For the text-containing cell, return its midpoint in [X, Y] coordinate format. 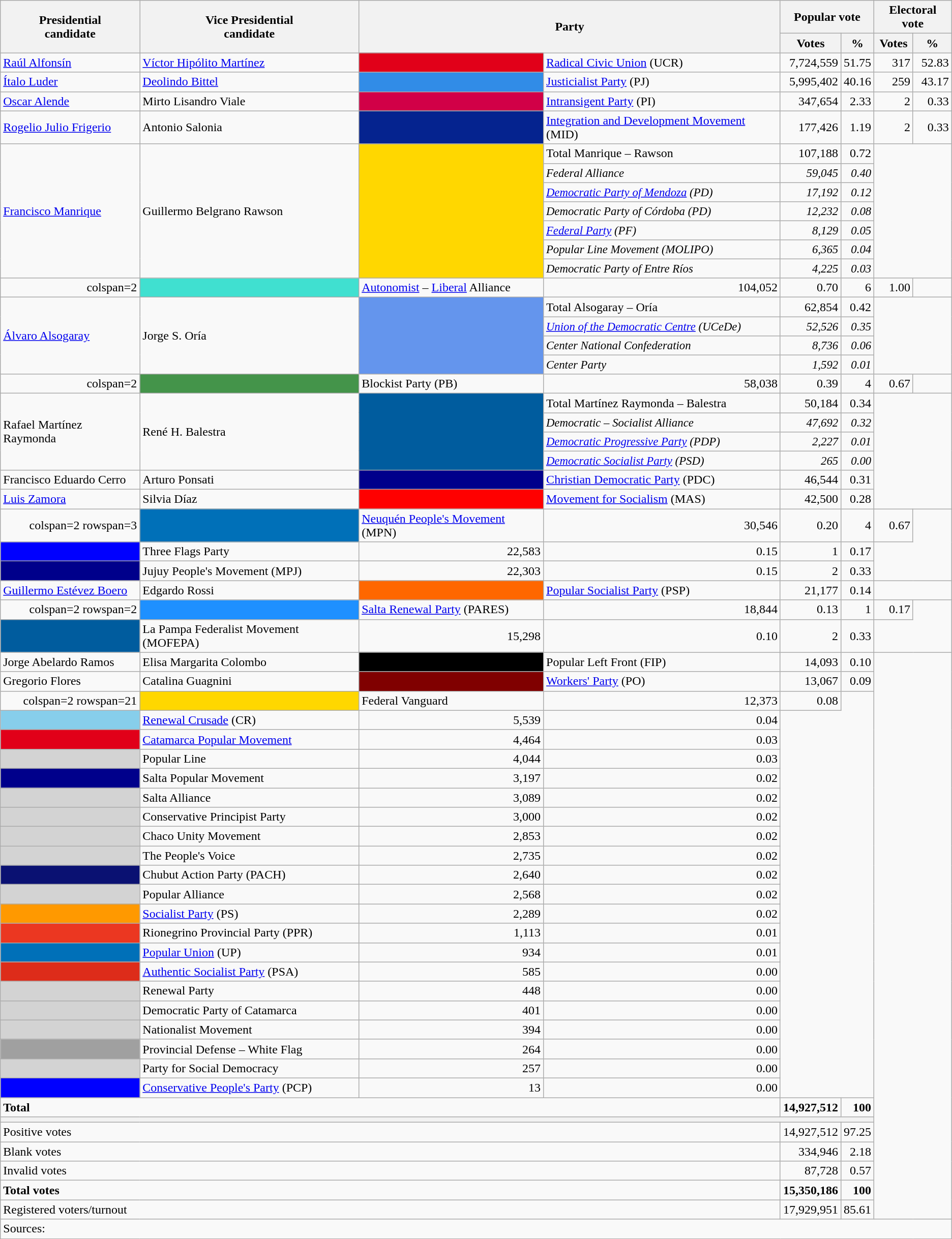
colspan=2 rowspan=21 [70, 701]
42,500 [811, 499]
Vice Presidentialcandidate [249, 26]
Popular Line [249, 759]
Presidentialcandidate [70, 26]
Total Alsogaray – Oría [662, 307]
Center Party [662, 365]
Jorge S. Oría [249, 336]
Víctor Hipólito Martínez [249, 63]
0.05 [857, 230]
3,089 [452, 798]
Deolindo Bittel [249, 82]
401 [452, 1010]
30,546 [662, 526]
Blockist Party (PB) [452, 384]
Ítalo Luder [70, 82]
Elisa Margarita Colombo [249, 662]
107,188 [811, 154]
2,227 [811, 441]
Popular Socialist Party (PSP) [662, 590]
Guillermo Belgrano Rawson [249, 211]
Movement for Socialism (MAS) [662, 499]
0.42 [857, 307]
Renewal Crusade (CR) [249, 720]
264 [452, 1049]
394 [452, 1030]
Luis Zamora [70, 499]
257 [452, 1068]
Conservative Principist Party [249, 817]
13,067 [811, 681]
2,735 [452, 856]
58,038 [662, 384]
1.00 [894, 288]
52.83 [932, 63]
62,854 [811, 307]
Arturo Ponsati [249, 480]
0.70 [811, 288]
Provincial Defense – White Flag [249, 1049]
51.75 [857, 63]
Edgardo Rossi [249, 590]
3,000 [452, 817]
52,526 [811, 326]
Democratic Party of Mendoza (PD) [662, 192]
Positive votes [391, 1132]
Party [570, 26]
59,045 [811, 173]
Total Martínez Raymonda – Balestra [662, 403]
Rogelio Julio Frigerio [70, 127]
René H. Balestra [249, 432]
317 [894, 63]
Electoral vote [913, 17]
2,640 [452, 875]
Democratic Party of Entre Ríos [662, 268]
18,844 [662, 610]
4,225 [811, 268]
87,728 [811, 1171]
Justicialist Party (PJ) [662, 82]
Renewal Party [249, 991]
Catalina Guagnini [249, 681]
Total votes [391, 1190]
Federal Vanguard [452, 701]
Álvaro Alsogaray [70, 336]
2,568 [452, 894]
Total [391, 1107]
Francisco Manrique [70, 211]
43.17 [932, 82]
5,539 [452, 720]
1.19 [857, 127]
0.34 [857, 403]
Workers' Party (PO) [662, 681]
85.61 [857, 1210]
Francisco Eduardo Cerro [70, 480]
0.12 [857, 192]
Sources: [476, 1229]
2.33 [857, 101]
Authentic Socialist Party (PSA) [249, 972]
Popular vote [827, 17]
Federal Party (PF) [662, 230]
6,365 [811, 250]
347,654 [811, 101]
448 [452, 991]
2,853 [452, 836]
50,184 [811, 403]
Federal Alliance [662, 173]
14,093 [811, 662]
5,995,402 [811, 82]
17,929,951 [811, 1210]
0.39 [811, 384]
Conservative People's Party (PCP) [249, 1087]
4,044 [452, 759]
Jujuy People's Movement (MPJ) [249, 571]
12,232 [811, 211]
Radical Civic Union (UCR) [662, 63]
La Pampa Federalist Movement (MOFEPA) [249, 636]
Invalid votes [391, 1171]
Rafael Martínez Raymonda [70, 432]
Popular Alliance [249, 894]
Rionegrino Provincial Party (PPR) [249, 933]
Democratic Party of Córdoba (PD) [662, 211]
46,544 [811, 480]
Registered voters/turnout [391, 1210]
Democratic Party of Catamarca [249, 1010]
Silvia Díaz [249, 499]
0.20 [811, 526]
13 [452, 1087]
12,373 [662, 701]
334,946 [811, 1152]
0.72 [857, 154]
Christian Democratic Party (PDC) [662, 480]
Blank votes [391, 1152]
Socialist Party (PS) [249, 914]
6 [857, 288]
0.35 [857, 326]
2.18 [857, 1152]
47,692 [811, 422]
Chaco Unity Movement [249, 836]
17,192 [811, 192]
21,177 [811, 590]
Nationalist Movement [249, 1030]
Raúl Alfonsín [70, 63]
0.31 [857, 480]
40.16 [857, 82]
934 [452, 952]
22,583 [452, 552]
Chubut Action Party (PACH) [249, 875]
colspan=2 rowspan=3 [70, 526]
Three Flags Party [249, 552]
Antonio Salonia [249, 127]
Democratic – Socialist Alliance [662, 422]
8,736 [811, 345]
15,350,186 [811, 1190]
Guillermo Estévez Boero [70, 590]
0.28 [857, 499]
Democratic Socialist Party (PSD) [662, 461]
Party for Social Democracy [249, 1068]
15,298 [452, 636]
0.09 [857, 681]
Salta Popular Movement [249, 778]
Neuquén People's Movement (MPN) [452, 526]
3,197 [452, 778]
1,592 [811, 365]
Union of the Democratic Centre (UCeDe) [662, 326]
104,052 [662, 288]
Gregorio Flores [70, 681]
585 [452, 972]
0.40 [857, 173]
265 [811, 461]
7,724,559 [811, 63]
Salta Alliance [249, 798]
8,129 [811, 230]
Autonomist – Liberal Alliance [452, 288]
Democratic Progressive Party (PDP) [662, 441]
Integration and Development Movement (MID) [662, 127]
Mirto Lisandro Viale [249, 101]
Center National Confederation [662, 345]
Catamarca Popular Movement [249, 739]
177,426 [811, 127]
Popular Line Movement (MOLIPO) [662, 250]
Salta Renewal Party (PARES) [452, 610]
Popular Left Front (FIP) [662, 662]
0.32 [857, 422]
The People's Voice [249, 856]
Jorge Abelardo Ramos [70, 662]
259 [894, 82]
0.57 [857, 1171]
0.14 [857, 590]
1,113 [452, 933]
Popular Union (UP) [249, 952]
Oscar Alende [70, 101]
0.06 [857, 345]
22,303 [452, 571]
2,289 [452, 914]
97.25 [857, 1132]
Intransigent Party (PI) [662, 101]
0.13 [811, 610]
4,464 [452, 739]
Total Manrique – Rawson [662, 154]
colspan=2 rowspan=2 [70, 610]
